Pinpoint the cell where the given text exists, returning its [X, Y] midpoint coordinate. 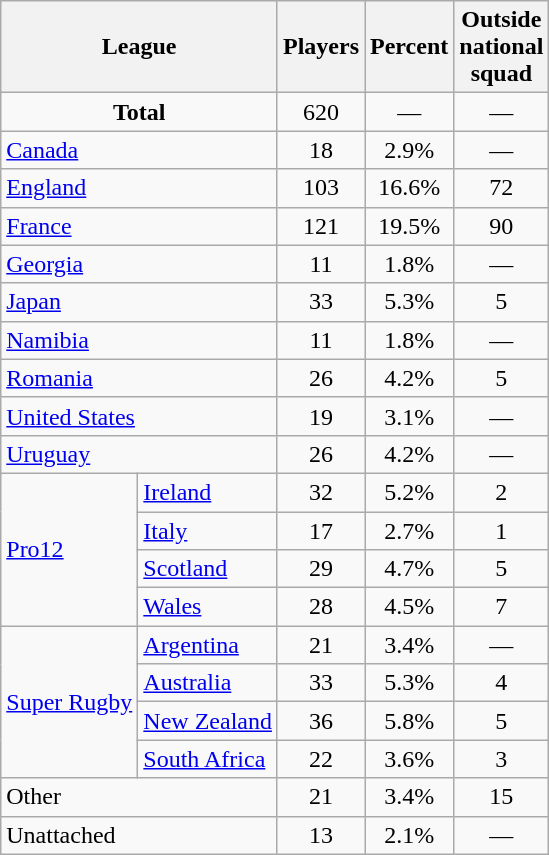
5.2% [410, 492]
103 [320, 188]
Romania [140, 378]
Players [320, 47]
2.7% [410, 531]
Italy [208, 531]
League [140, 47]
36 [320, 721]
Japan [140, 302]
Pro12 [70, 549]
22 [320, 759]
Other [140, 797]
2.9% [410, 150]
7 [502, 607]
Super Rugby [70, 702]
15 [502, 797]
Namibia [140, 340]
620 [320, 112]
19 [320, 416]
72 [502, 188]
3.1% [410, 416]
16.6% [410, 188]
90 [502, 226]
Scotland [208, 569]
New Zealand [208, 721]
England [140, 188]
3.6% [410, 759]
1 [502, 531]
18 [320, 150]
2.1% [410, 835]
Argentina [208, 645]
Uruguay [140, 454]
2 [502, 492]
4.5% [410, 607]
13 [320, 835]
Georgia [140, 264]
3 [502, 759]
Unattached [140, 835]
4.7% [410, 569]
32 [320, 492]
Ireland [208, 492]
South Africa [208, 759]
Australia [208, 683]
Total [140, 112]
4 [502, 683]
Wales [208, 607]
29 [320, 569]
28 [320, 607]
Outsidenationalsquad [502, 47]
France [140, 226]
Canada [140, 150]
5.8% [410, 721]
17 [320, 531]
19.5% [410, 226]
Percent [410, 47]
121 [320, 226]
United States [140, 416]
